Identify which cell holds the provided text, then report its (x, y) central coordinate. 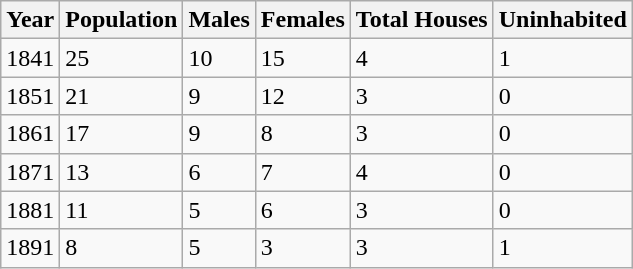
1851 (30, 96)
10 (219, 58)
1871 (30, 172)
1861 (30, 134)
7 (302, 172)
15 (302, 58)
1881 (30, 210)
1841 (30, 58)
11 (122, 210)
Total Houses (422, 20)
21 (122, 96)
Uninhabited (562, 20)
Population (122, 20)
Year (30, 20)
Females (302, 20)
13 (122, 172)
Males (219, 20)
12 (302, 96)
17 (122, 134)
25 (122, 58)
1891 (30, 248)
